Capture the cell that displays the provided text and extract its (x, y) central coordinate. 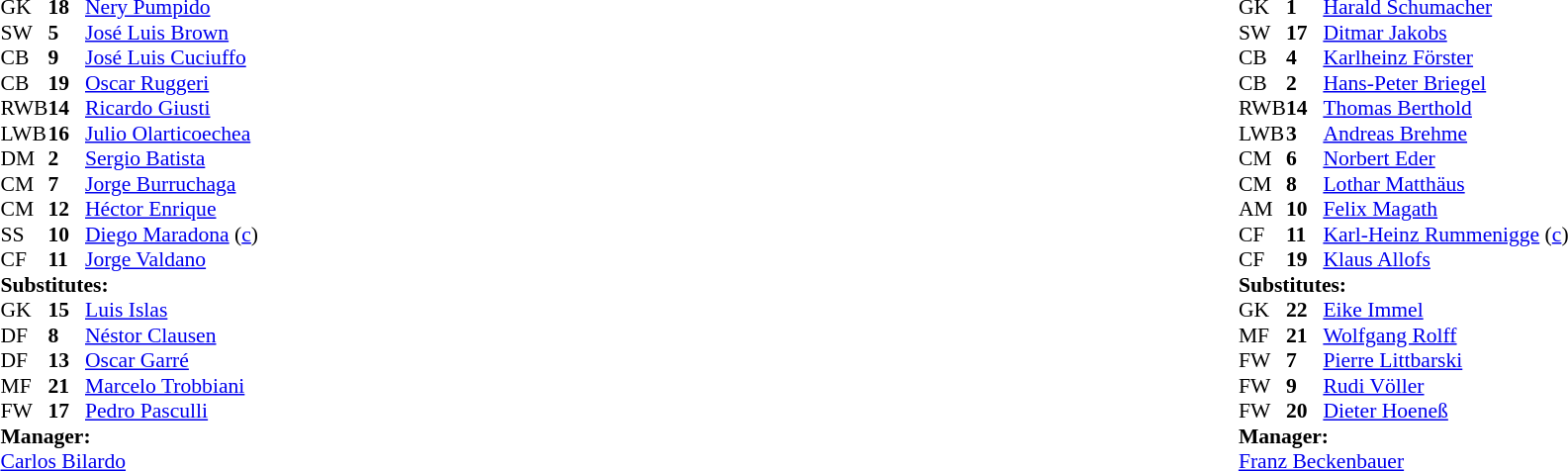
Diego Maradona (c) (172, 235)
Oscar Garré (172, 361)
Héctor Enrique (172, 209)
Substitutes: (129, 285)
Jorge Valdano (172, 260)
Ricardo Giusti (172, 108)
SS (24, 235)
16 (66, 134)
Manager: (129, 436)
DM (24, 159)
20 (1305, 411)
Hans-Peter Briegel (1445, 83)
Marcelo Trobbiani (172, 386)
Lothar Matthäus (1445, 184)
Julio Olarticoechea (172, 134)
15 (66, 310)
Rudi Völler (1445, 386)
Karlheinz Förster (1445, 58)
Sergio Batista (172, 159)
6 (1305, 159)
3 (1305, 134)
Jorge Burruchaga (172, 184)
Néstor Clausen (172, 335)
Wolfgang Rolff (1445, 335)
13 (66, 361)
Pedro Pasculli (172, 411)
4 (1305, 58)
5 (66, 33)
Norbert Eder (1445, 159)
12 (66, 209)
Pierre Littbarski (1445, 361)
Luis Islas (172, 310)
Ditmar Jakobs (1445, 33)
Karl-Heinz Rummenigge (c) (1445, 235)
AM (1262, 209)
Thomas Berthold (1445, 108)
Oscar Ruggeri (172, 83)
Andreas Brehme (1445, 134)
José Luis Brown (172, 33)
Klaus Allofs (1445, 260)
José Luis Cuciuffo (172, 58)
Dieter Hoeneß (1445, 411)
Eike Immel (1445, 310)
Felix Magath (1445, 209)
22 (1305, 310)
